Scan for the cell matching the given text and deliver its [X, Y] coordinate at center. 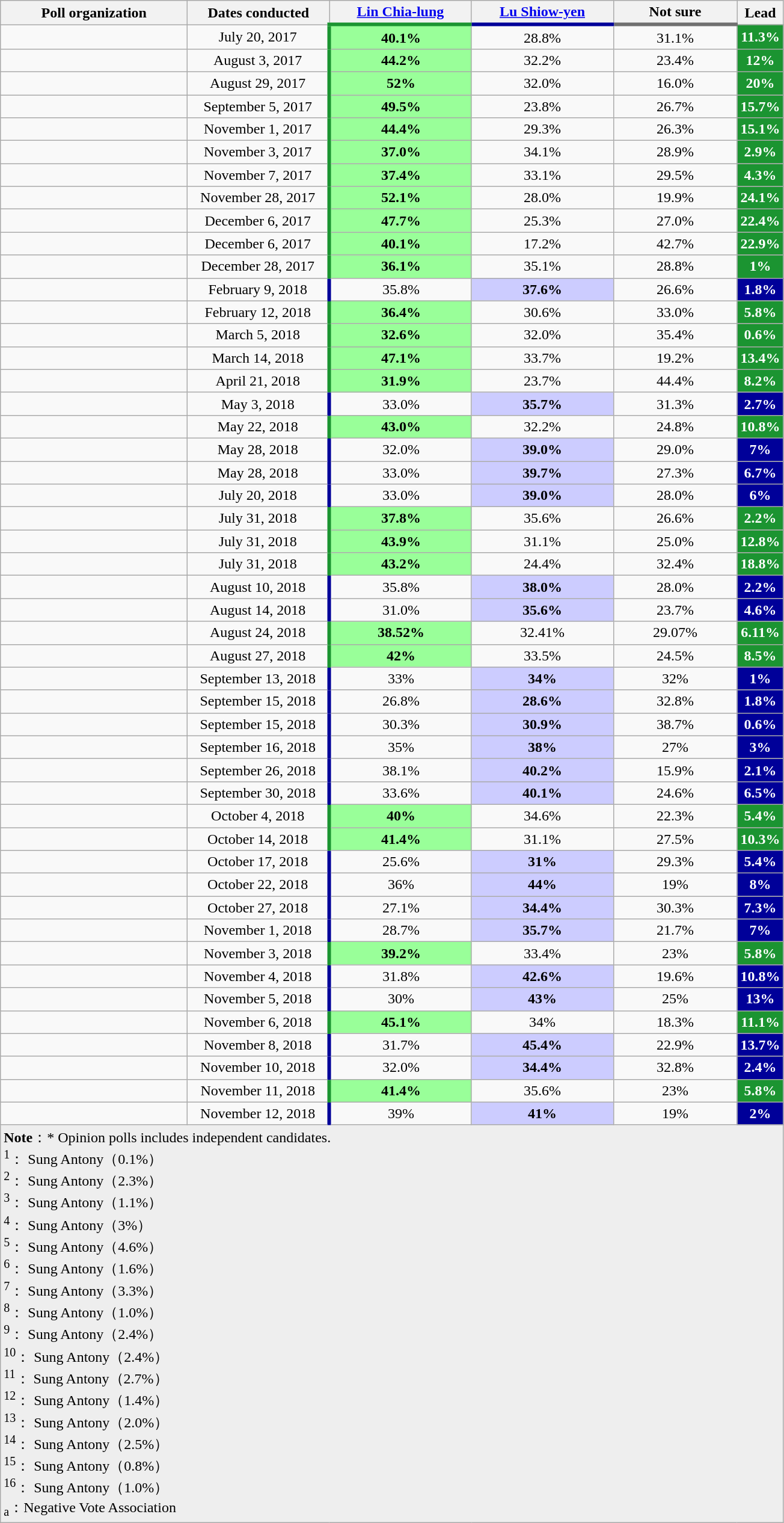
19.2% [675, 358]
11.3% [760, 37]
12.8% [760, 541]
32.6% [400, 335]
40% [400, 816]
32.41% [542, 633]
28.6% [542, 701]
August 3, 2017 [259, 60]
28.9% [675, 152]
March 5, 2018 [259, 335]
24.6% [675, 793]
September 30, 2018 [259, 793]
47.1% [400, 358]
October 27, 2018 [259, 908]
33% [400, 678]
27.0% [675, 221]
39.2% [400, 953]
September 16, 2018 [259, 747]
October 22, 2018 [259, 885]
33.4% [542, 953]
November 10, 2018 [259, 1068]
May 3, 2018 [259, 404]
41% [542, 1113]
35% [400, 747]
4.6% [760, 610]
2.9% [760, 152]
October 17, 2018 [259, 862]
February 12, 2018 [259, 312]
September 13, 2018 [259, 678]
8% [760, 885]
6% [760, 496]
Lu Shiow-yen [542, 13]
24.1% [760, 198]
42.6% [542, 976]
45.4% [542, 1045]
20% [760, 83]
4.3% [760, 175]
11.1% [760, 1022]
19.6% [675, 976]
September 26, 2018 [259, 770]
November 12, 2018 [259, 1113]
3% [760, 747]
Dates conducted [259, 13]
October 4, 2018 [259, 816]
43.9% [400, 541]
Lead [760, 13]
29.07% [675, 633]
26.8% [400, 701]
August 24, 2018 [259, 633]
27% [675, 747]
43.2% [400, 564]
42.7% [675, 244]
39.7% [542, 472]
42% [400, 656]
38.7% [675, 724]
15.7% [760, 106]
49.5% [400, 106]
30.6% [542, 312]
29.5% [675, 175]
44.2% [400, 60]
May 22, 2018 [259, 426]
25.3% [542, 221]
23.4% [675, 60]
19.9% [675, 198]
52.1% [400, 198]
6.7% [760, 472]
November 1, 2018 [259, 931]
September 5, 2017 [259, 106]
30% [400, 999]
7.3% [760, 908]
13.7% [760, 1045]
25% [675, 999]
38% [542, 747]
July 20, 2018 [259, 496]
6.5% [760, 793]
32% [675, 678]
15.1% [760, 129]
39% [400, 1113]
February 9, 2018 [259, 289]
16.0% [675, 83]
25.6% [400, 862]
21.7% [675, 931]
37.0% [400, 152]
November 8, 2018 [259, 1045]
37.4% [400, 175]
18.8% [760, 564]
38.52% [400, 633]
31.0% [400, 610]
10.3% [760, 839]
24.8% [675, 426]
31.8% [400, 976]
22.4% [760, 221]
37.8% [400, 518]
36.1% [400, 266]
Not sure [675, 13]
15.9% [675, 770]
8.2% [760, 381]
43.0% [400, 426]
28.7% [400, 931]
31.9% [400, 381]
12% [760, 60]
November 5, 2018 [259, 999]
17.2% [542, 244]
November 1, 2017 [259, 129]
Poll organization [94, 13]
24.5% [675, 656]
November 3, 2017 [259, 152]
33.1% [542, 175]
13.4% [760, 358]
2.1% [760, 770]
33.5% [542, 656]
November 3, 2018 [259, 953]
38.0% [542, 587]
2% [760, 1113]
37.6% [542, 289]
2.4% [760, 1068]
45.1% [400, 1022]
22.3% [675, 816]
July 20, 2017 [259, 37]
31% [542, 862]
34.1% [542, 152]
November 7, 2017 [259, 175]
26.7% [675, 106]
November 4, 2018 [259, 976]
27.5% [675, 839]
35.4% [675, 335]
25.0% [675, 541]
34.6% [542, 816]
November 28, 2017 [259, 198]
August 29, 2017 [259, 83]
18.3% [675, 1022]
23.8% [542, 106]
27.3% [675, 472]
December 28, 2017 [259, 266]
6.11% [760, 633]
August 10, 2018 [259, 587]
November 6, 2018 [259, 1022]
31.7% [400, 1045]
27.1% [400, 908]
30.9% [542, 724]
44% [542, 885]
2.7% [760, 404]
October 14, 2018 [259, 839]
31.3% [675, 404]
April 21, 2018 [259, 381]
Lin Chia-lung [400, 13]
33.6% [400, 793]
35.1% [542, 266]
November 11, 2018 [259, 1091]
43% [542, 999]
40.2% [542, 770]
32.4% [675, 564]
24.4% [542, 564]
52% [400, 83]
26.3% [675, 129]
38.1% [400, 770]
47.7% [400, 221]
36% [400, 885]
36.4% [400, 312]
August 27, 2018 [259, 656]
March 14, 2018 [259, 358]
13% [760, 999]
33.7% [542, 358]
29.0% [675, 449]
August 14, 2018 [259, 610]
8.5% [760, 656]
